Determine the (X, Y) coordinate at the center of the cell enclosing the given text.  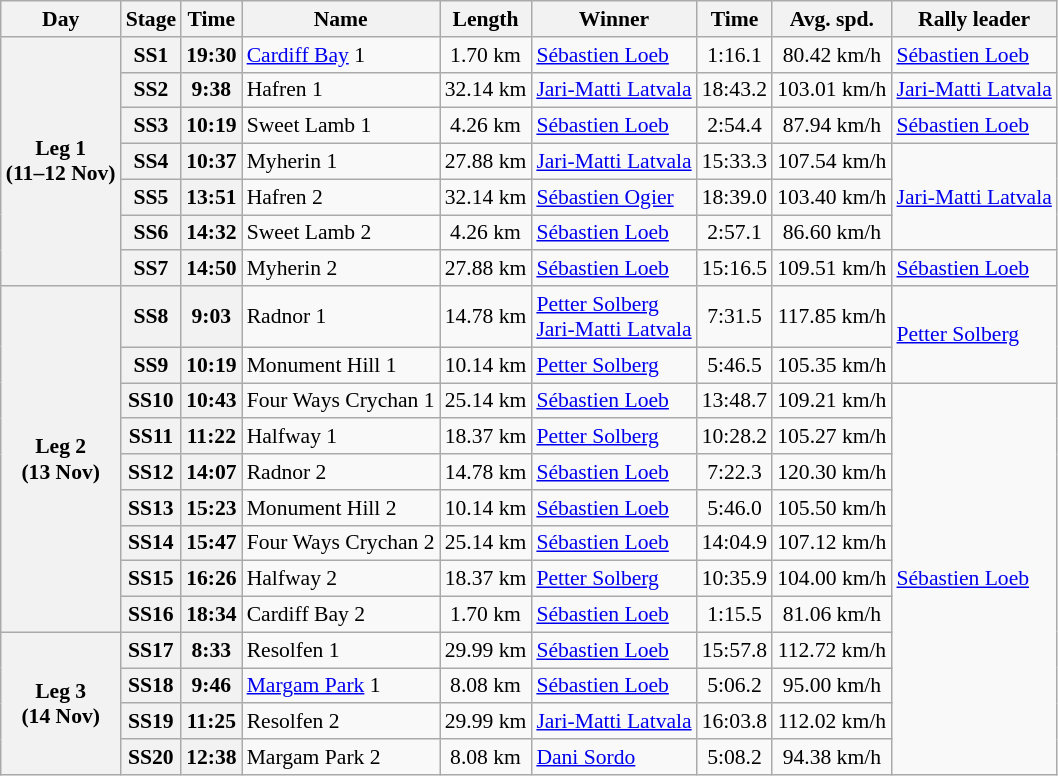
2:57.1 (734, 233)
Margam Park 1 (341, 686)
18:34 (211, 615)
107.12 km/h (832, 543)
103.40 km/h (832, 197)
Radnor 2 (341, 472)
9:38 (211, 90)
Leg 1(11–12 Nov) (61, 162)
10:28.2 (734, 437)
11:25 (211, 722)
Avg. spd. (832, 19)
15:47 (211, 543)
15:23 (211, 508)
Myherin 2 (341, 269)
SS10 (151, 401)
Petter Solberg Jari-Matti Latvala (614, 316)
5:06.2 (734, 686)
SS9 (151, 365)
Rally leader (974, 19)
SS19 (151, 722)
Myherin 1 (341, 162)
SS11 (151, 437)
Four Ways Crychan 2 (341, 543)
109.51 km/h (832, 269)
SS6 (151, 233)
SS16 (151, 615)
SS14 (151, 543)
Leg 3(14 Nov) (61, 703)
Day (61, 19)
14:32 (211, 233)
16:03.8 (734, 722)
14:50 (211, 269)
112.72 km/h (832, 650)
8:33 (211, 650)
13:48.7 (734, 401)
18:39.0 (734, 197)
19:30 (211, 55)
Dani Sordo (614, 757)
9:46 (211, 686)
SS13 (151, 508)
18:43.2 (734, 90)
105.27 km/h (832, 437)
Radnor 1 (341, 316)
Leg 2(13 Nov) (61, 459)
Name (341, 19)
103.01 km/h (832, 90)
Sweet Lamb 2 (341, 233)
Hafren 1 (341, 90)
SS20 (151, 757)
Four Ways Crychan 1 (341, 401)
SS12 (151, 472)
109.21 km/h (832, 401)
14:07 (211, 472)
5:08.2 (734, 757)
Cardiff Bay 2 (341, 615)
15:16.5 (734, 269)
12:38 (211, 757)
14:04.9 (734, 543)
Stage (151, 19)
Monument Hill 2 (341, 508)
10:35.9 (734, 579)
Winner (614, 19)
Sébastien Ogier (614, 197)
5:46.0 (734, 508)
86.60 km/h (832, 233)
Resolfen 1 (341, 650)
SS18 (151, 686)
107.54 km/h (832, 162)
13:51 (211, 197)
80.42 km/h (832, 55)
Hafren 2 (341, 197)
15:33.3 (734, 162)
2:54.4 (734, 126)
SS15 (151, 579)
SS4 (151, 162)
SS5 (151, 197)
SS8 (151, 316)
SS1 (151, 55)
7:22.3 (734, 472)
SS7 (151, 269)
Halfway 2 (341, 579)
Margam Park 2 (341, 757)
5:46.5 (734, 365)
SS17 (151, 650)
Sweet Lamb 1 (341, 126)
Halfway 1 (341, 437)
10:37 (211, 162)
Length (486, 19)
112.02 km/h (832, 722)
Monument Hill 1 (341, 365)
Resolfen 2 (341, 722)
SS3 (151, 126)
81.06 km/h (832, 615)
120.30 km/h (832, 472)
SS2 (151, 90)
104.00 km/h (832, 579)
16:26 (211, 579)
10:43 (211, 401)
105.50 km/h (832, 508)
11:22 (211, 437)
9:03 (211, 316)
15:57.8 (734, 650)
117.85 km/h (832, 316)
87.94 km/h (832, 126)
1:15.5 (734, 615)
95.00 km/h (832, 686)
1:16.1 (734, 55)
Cardiff Bay 1 (341, 55)
94.38 km/h (832, 757)
105.35 km/h (832, 365)
7:31.5 (734, 316)
